For the text-containing cell, return its midpoint in [X, Y] coordinate format. 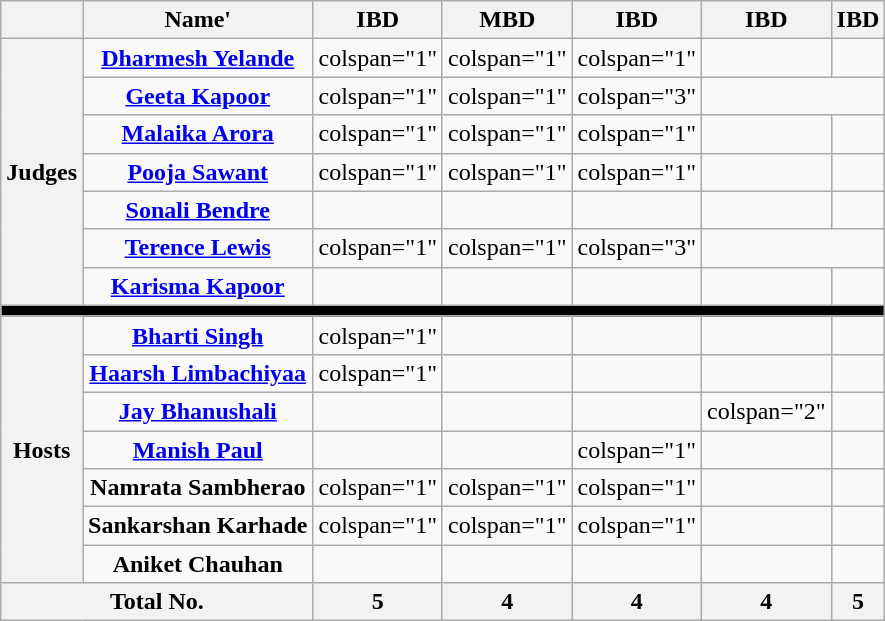
Namrata Sambherao [197, 488]
Haarsh Limbachiyaa [197, 373]
Bharti Singh [197, 335]
Malaika Arora [197, 134]
Terence Lewis [197, 248]
Manish Paul [197, 449]
Pooja Sawant [197, 172]
Jay Bhanushali [197, 411]
Aniket Chauhan [197, 564]
Name' [197, 20]
Sankarshan Karhade [197, 526]
Geeta Kapoor [197, 96]
Judges [42, 172]
colspan="2" [767, 411]
Sonali Bendre [197, 210]
Total No. [157, 602]
Dharmesh Yelande [197, 58]
Karisma Kapoor [197, 286]
MBD [507, 20]
Hosts [42, 449]
